Capture the cell that displays the provided text and extract its [X, Y] central coordinate. 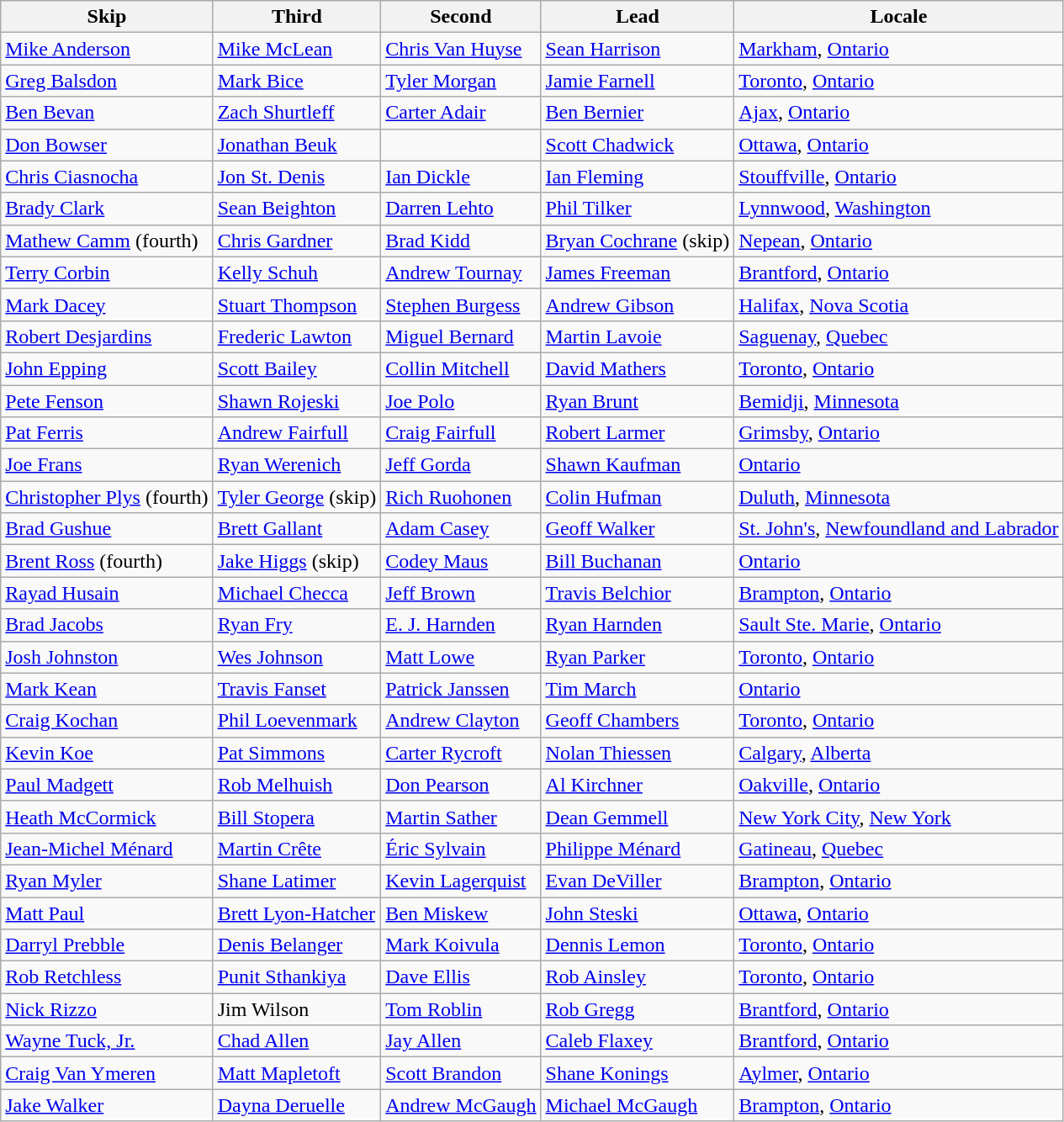
Saguenay, Quebec [898, 336]
Brent Ross (fourth) [107, 561]
Andrew Clayton [461, 721]
Rob Ainsley [638, 977]
Tom Roblin [461, 1009]
Jay Allen [461, 1041]
Brad Kidd [461, 241]
Don Pearson [461, 785]
Darren Lehto [461, 209]
Michael Checca [297, 593]
Aylmer, Ontario [898, 1073]
Ryan Fry [297, 625]
Stephen Burgess [461, 304]
Shawn Kaufman [638, 465]
Bemidji, Minnesota [898, 401]
Calgary, Alberta [898, 753]
Skip [107, 17]
Martin Crête [297, 849]
Andrew Gibson [638, 304]
Travis Belchior [638, 593]
David Mathers [638, 368]
Mike Anderson [107, 49]
Brett Gallant [297, 529]
Ryan Myler [107, 881]
Rayad Husain [107, 593]
Phil Loevenmark [297, 721]
Ian Fleming [638, 177]
Gatineau, Quebec [898, 849]
Geoff Walker [638, 529]
Brett Lyon-Hatcher [297, 913]
Scott Brandon [461, 1073]
Mark Dacey [107, 304]
Dave Ellis [461, 977]
Dean Gemmell [638, 817]
Collin Mitchell [461, 368]
Nepean, Ontario [898, 241]
Brad Gushue [107, 529]
Paul Madgett [107, 785]
Nolan Thiessen [638, 753]
Joe Frans [107, 465]
Andrew Tournay [461, 273]
Sean Harrison [638, 49]
Jim Wilson [297, 1009]
Jean-Michel Ménard [107, 849]
St. John's, Newfoundland and Labrador [898, 529]
Martin Sather [461, 817]
Craig Van Ymeren [107, 1073]
Scott Chadwick [638, 145]
Christopher Plys (fourth) [107, 497]
Denis Belanger [297, 945]
Bill Buchanan [638, 561]
Rob Gregg [638, 1009]
Jeff Gorda [461, 465]
Robert Larmer [638, 433]
Mark Koivula [461, 945]
Rich Ruohonen [461, 497]
Zach Shurtleff [297, 113]
James Freeman [638, 273]
Lead [638, 17]
Ryan Brunt [638, 401]
Stouffville, Ontario [898, 177]
Adam Casey [461, 529]
Brad Jacobs [107, 625]
Ian Dickle [461, 177]
Dennis Lemon [638, 945]
Pat Ferris [107, 433]
Jake Higgs (skip) [297, 561]
Don Bowser [107, 145]
Mark Kean [107, 689]
Pat Simmons [297, 753]
E. J. Harnden [461, 625]
Travis Fanset [297, 689]
John Epping [107, 368]
Locale [898, 17]
Ryan Harnden [638, 625]
Chris Gardner [297, 241]
Miguel Bernard [461, 336]
Evan DeViller [638, 881]
Rob Retchless [107, 977]
Ajax, Ontario [898, 113]
Chris Van Huyse [461, 49]
Oakville, Ontario [898, 785]
Mark Bice [297, 81]
Al Kirchner [638, 785]
Ben Bernier [638, 113]
Scott Bailey [297, 368]
Phil Tilker [638, 209]
Craig Kochan [107, 721]
Terry Corbin [107, 273]
Kevin Koe [107, 753]
Stuart Thompson [297, 304]
Codey Maus [461, 561]
Third [297, 17]
Punit Sthankiya [297, 977]
Grimsby, Ontario [898, 433]
Rob Melhuish [297, 785]
Jon St. Denis [297, 177]
Tyler George (skip) [297, 497]
Kelly Schuh [297, 273]
Robert Desjardins [107, 336]
Mathew Camm (fourth) [107, 241]
Geoff Chambers [638, 721]
Kevin Lagerquist [461, 881]
Greg Balsdon [107, 81]
Sean Beighton [297, 209]
Joe Polo [461, 401]
Ryan Werenich [297, 465]
Sault Ste. Marie, Ontario [898, 625]
Chris Ciasnocha [107, 177]
Markham, Ontario [898, 49]
Jamie Farnell [638, 81]
John Steski [638, 913]
Chad Allen [297, 1041]
Tim March [638, 689]
Wayne Tuck, Jr. [107, 1041]
Philippe Ménard [638, 849]
Pete Fenson [107, 401]
Lynnwood, Washington [898, 209]
Matt Paul [107, 913]
Carter Rycroft [461, 753]
Dayna Deruelle [297, 1105]
Frederic Lawton [297, 336]
Wes Johnson [297, 657]
Shane Latimer [297, 881]
Tyler Morgan [461, 81]
Martin Lavoie [638, 336]
Michael McGaugh [638, 1105]
Brady Clark [107, 209]
Mike McLean [297, 49]
Jake Walker [107, 1105]
Patrick Janssen [461, 689]
Colin Hufman [638, 497]
Jeff Brown [461, 593]
Second [461, 17]
Shawn Rojeski [297, 401]
Andrew McGaugh [461, 1105]
Ben Miskew [461, 913]
Darryl Prebble [107, 945]
Matt Mapletoft [297, 1073]
Andrew Fairfull [297, 433]
Éric Sylvain [461, 849]
Bryan Cochrane (skip) [638, 241]
New York City, New York [898, 817]
Heath McCormick [107, 817]
Matt Lowe [461, 657]
Caleb Flaxey [638, 1041]
Nick Rizzo [107, 1009]
Duluth, Minnesota [898, 497]
Josh Johnston [107, 657]
Jonathan Beuk [297, 145]
Ben Bevan [107, 113]
Shane Konings [638, 1073]
Ryan Parker [638, 657]
Carter Adair [461, 113]
Halifax, Nova Scotia [898, 304]
Craig Fairfull [461, 433]
Bill Stopera [297, 817]
